Output the (x, y) coordinate of the center of the cell containing the given text.  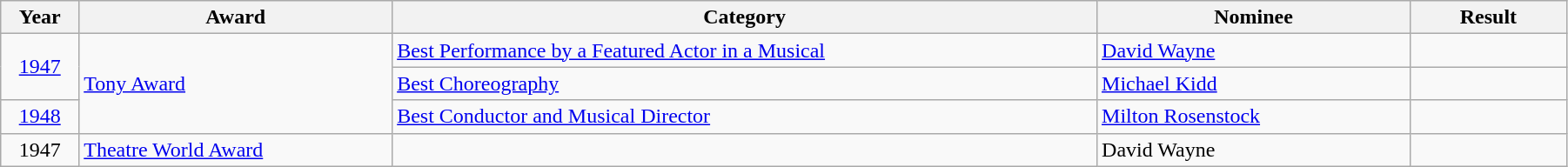
Michael Kidd (1254, 83)
Milton Rosenstock (1254, 117)
Best Choreography (745, 83)
Result (1488, 17)
Best Performance by a Featured Actor in a Musical (745, 50)
Tony Award (236, 83)
Best Conductor and Musical Director (745, 117)
Year (40, 17)
Nominee (1254, 17)
Category (745, 17)
1948 (40, 117)
Theatre World Award (236, 150)
Award (236, 17)
